Search for the cell housing the specified text and yield its (X, Y) center coordinate. 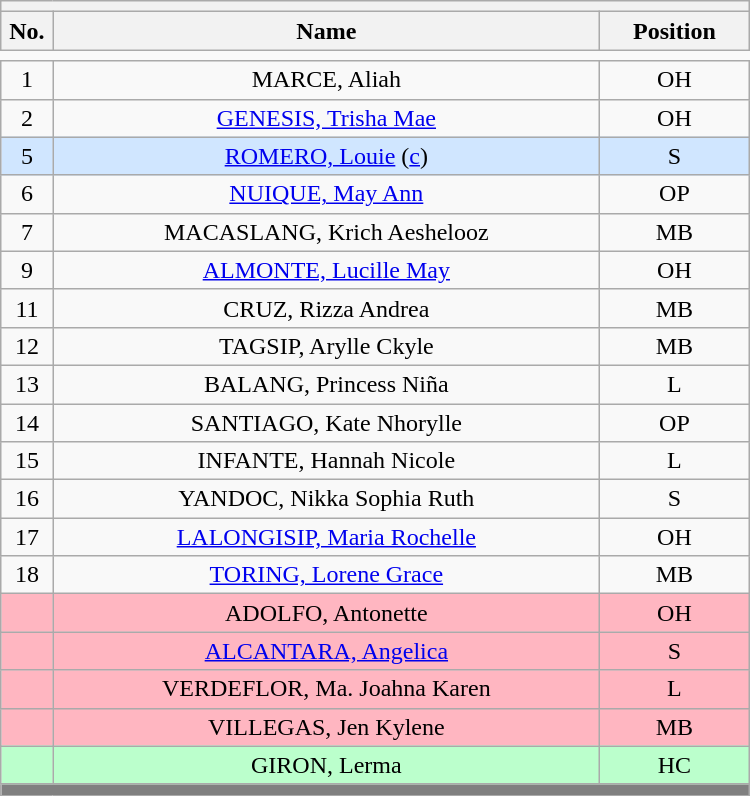
17 (27, 537)
Position (675, 31)
Name (326, 31)
16 (27, 499)
18 (27, 575)
CRUZ, Rizza Andrea (326, 308)
ALMONTE, Lucille May (326, 270)
TAGSIP, Arylle Ckyle (326, 346)
INFANTE, Hannah Nicole (326, 461)
12 (27, 346)
YANDOC, Nikka Sophia Ruth (326, 499)
MACASLANG, Krich Aeshelooz (326, 232)
BALANG, Princess Niña (326, 384)
VERDEFLOR, Ma. Joahna Karen (326, 689)
9 (27, 270)
ROMERO, Louie (c) (326, 156)
11 (27, 308)
13 (27, 384)
7 (27, 232)
NUIQUE, May Ann (326, 194)
15 (27, 461)
HC (675, 765)
ALCANTARA, Angelica (326, 651)
1 (27, 80)
GIRON, Lerma (326, 765)
LALONGISIP, Maria Rochelle (326, 537)
6 (27, 194)
MARCE, Aliah (326, 80)
5 (27, 156)
14 (27, 423)
No. (27, 31)
ADOLFO, Antonette (326, 613)
GENESIS, Trisha Mae (326, 118)
VILLEGAS, Jen Kylene (326, 727)
TORING, Lorene Grace (326, 575)
2 (27, 118)
SANTIAGO, Kate Nhorylle (326, 423)
